Provide the (x, y) coordinate of the cell's center where the given text is located.  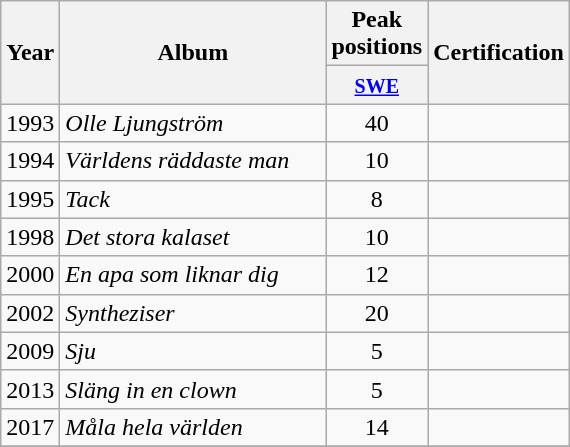
Tack (193, 199)
40 (377, 123)
SWE (377, 85)
Olle Ljungström (193, 123)
1998 (30, 237)
1994 (30, 161)
2017 (30, 427)
Syntheziser (193, 313)
8 (377, 199)
2013 (30, 389)
14 (377, 427)
Måla hela världen (193, 427)
En apa som liknar dig (193, 275)
Sju (193, 351)
12 (377, 275)
Year (30, 52)
2002 (30, 313)
1993 (30, 123)
2009 (30, 351)
Album (193, 52)
20 (377, 313)
Certification (499, 52)
2000 (30, 275)
Världens räddaste man (193, 161)
Släng in en clown (193, 389)
Peak positions (377, 34)
1995 (30, 199)
Det stora kalaset (193, 237)
